Identify which cell holds the provided text, then report its (X, Y) central coordinate. 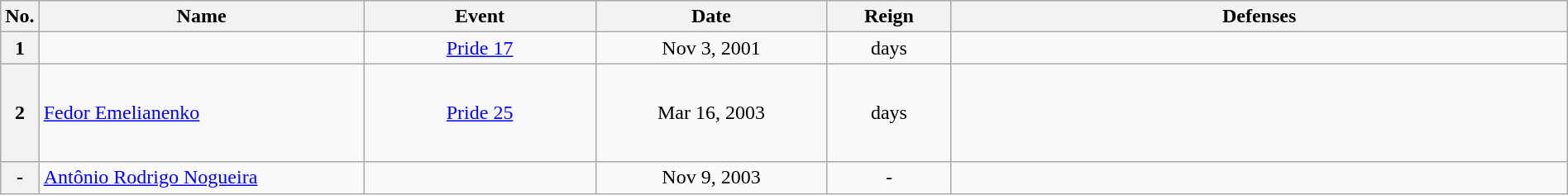
Pride 17 (480, 48)
Name (202, 17)
Defenses (1259, 17)
Event (480, 17)
2 (20, 112)
Fedor Emelianenko (202, 112)
Reign (889, 17)
Date (711, 17)
No. (20, 17)
Mar 16, 2003 (711, 112)
Nov 3, 2001 (711, 48)
Pride 25 (480, 112)
1 (20, 48)
Antônio Rodrigo Nogueira (202, 178)
Nov 9, 2003 (711, 178)
